Output the [X, Y] coordinate of the center of the cell containing the given text.  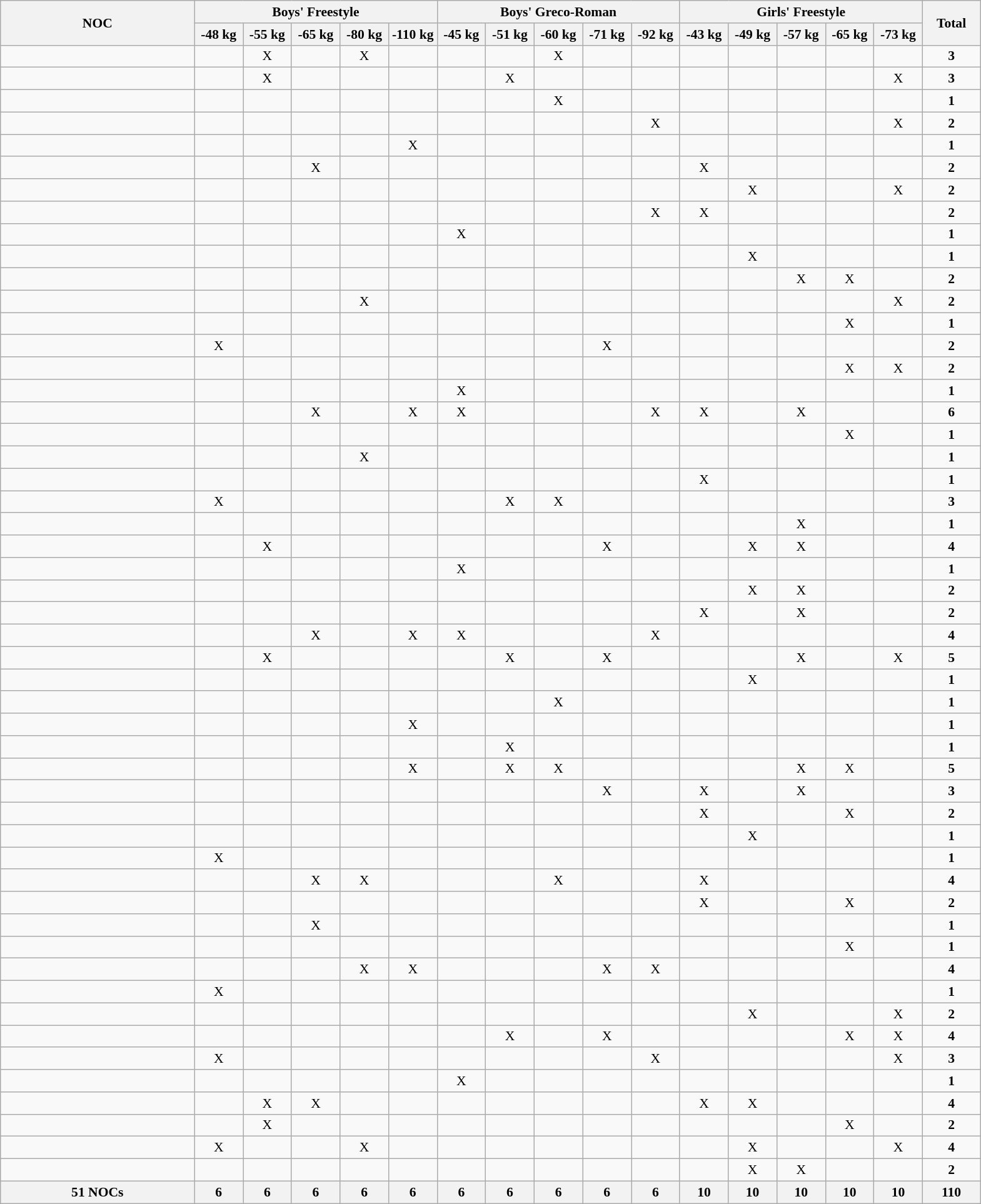
-71 kg [607, 34]
-110 kg [413, 34]
-45 kg [461, 34]
-80 kg [365, 34]
Boys' Freestyle [316, 12]
NOC [98, 23]
Boys' Greco-Roman [558, 12]
-57 kg [801, 34]
-48 kg [219, 34]
-55 kg [267, 34]
-60 kg [558, 34]
-51 kg [510, 34]
-73 kg [898, 34]
-92 kg [656, 34]
Girls' Freestyle [801, 12]
-43 kg [704, 34]
Total [952, 23]
110 [952, 1192]
51 NOCs [98, 1192]
-49 kg [753, 34]
